From the cell containing the given text, extract its center point as (X, Y) coordinate. 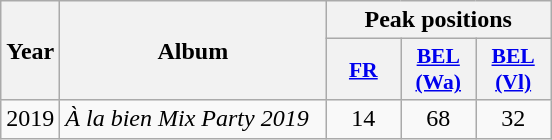
BEL (Wa) (438, 70)
2019 (30, 119)
14 (364, 119)
Album (193, 50)
À la bien Mix Party 2019 (193, 119)
32 (514, 119)
FR (364, 70)
Year (30, 50)
BEL (Vl) (514, 70)
Peak positions (438, 20)
68 (438, 119)
